Output the [X, Y] coordinate of the center of the cell containing the given text.  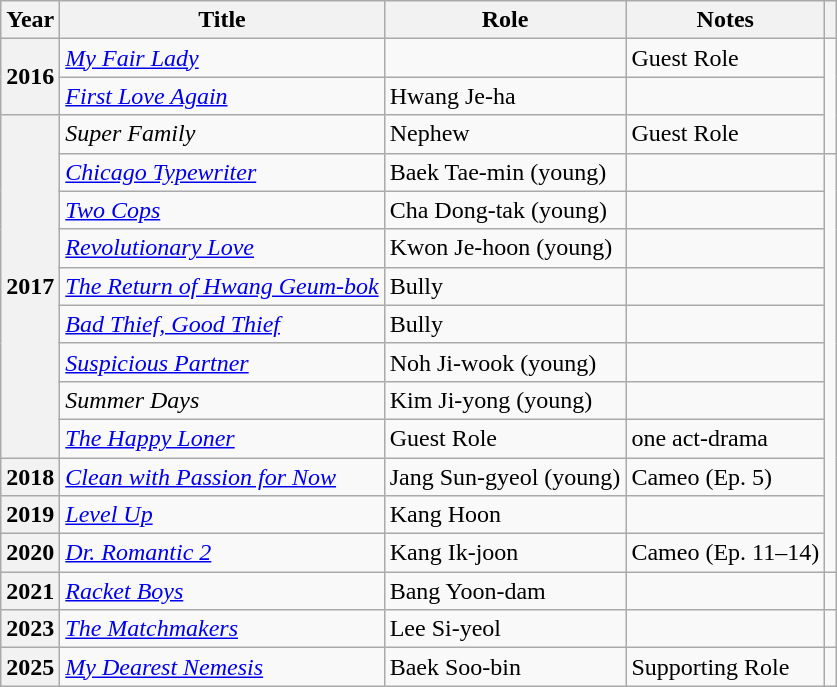
First Love Again [222, 96]
Notes [726, 20]
Kang Hoon [505, 515]
Kang Ik-joon [505, 553]
2016 [30, 77]
My Dearest Nemesis [222, 667]
2020 [30, 553]
Jang Sun-gyeol (young) [505, 477]
The Return of Hwang Geum-bok [222, 286]
Two Cops [222, 210]
2021 [30, 591]
Super Family [222, 134]
Kwon Je-hoon (young) [505, 248]
Suspicious Partner [222, 362]
2025 [30, 667]
2018 [30, 477]
Clean with Passion for Now [222, 477]
2019 [30, 515]
Supporting Role [726, 667]
one act-drama [726, 438]
Cameo (Ep. 5) [726, 477]
Bad Thief, Good Thief [222, 324]
2023 [30, 629]
Summer Days [222, 400]
Nephew [505, 134]
Lee Si-yeol [505, 629]
Baek Soo-bin [505, 667]
Dr. Romantic 2 [222, 553]
Cha Dong-tak (young) [505, 210]
Hwang Je-ha [505, 96]
Level Up [222, 515]
Cameo (Ep. 11–14) [726, 553]
Bang Yoon-dam [505, 591]
Noh Ji-wook (young) [505, 362]
Racket Boys [222, 591]
Baek Tae-min (young) [505, 172]
Revolutionary Love [222, 248]
2017 [30, 286]
Role [505, 20]
The Matchmakers [222, 629]
Title [222, 20]
The Happy Loner [222, 438]
Chicago Typewriter [222, 172]
My Fair Lady [222, 58]
Kim Ji-yong (young) [505, 400]
Year [30, 20]
